Provide the (X, Y) coordinate of the cell's center where the given text is located.  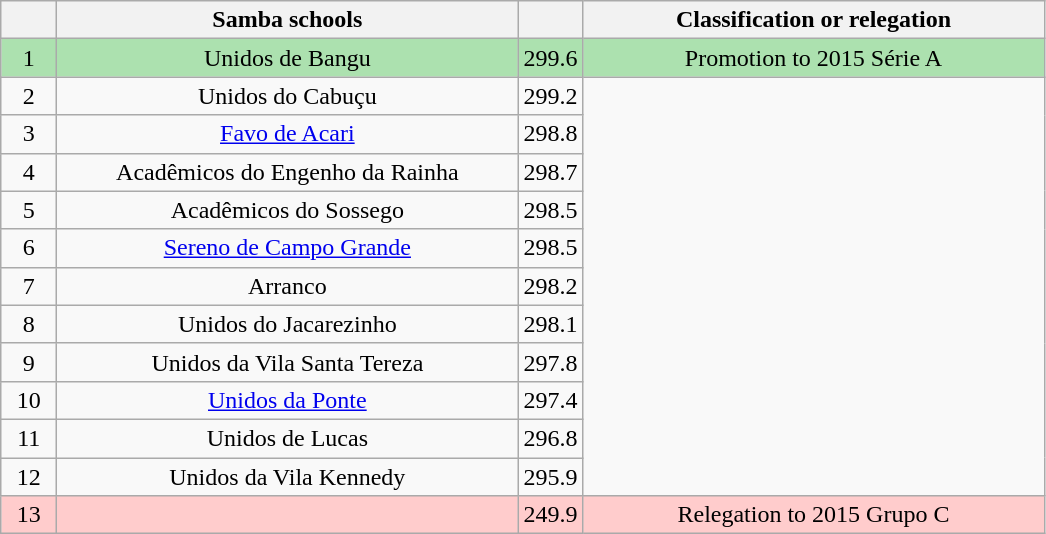
296.8 (550, 438)
4 (29, 172)
6 (29, 248)
Unidos do Cabuçu (288, 96)
Acadêmicos do Engenho da Rainha (288, 172)
10 (29, 400)
Unidos de Bangu (288, 58)
2 (29, 96)
Unidos de Lucas (288, 438)
Samba schools (288, 20)
5 (29, 210)
Acadêmicos do Sossego (288, 210)
Unidos da Vila Santa Tereza (288, 362)
8 (29, 324)
297.4 (550, 400)
Unidos da Vila Kennedy (288, 477)
12 (29, 477)
7 (29, 286)
299.6 (550, 58)
298.7 (550, 172)
Classification or relegation (814, 20)
3 (29, 134)
298.2 (550, 286)
249.9 (550, 515)
Arranco (288, 286)
9 (29, 362)
299.2 (550, 96)
Sereno de Campo Grande (288, 248)
Promotion to 2015 Série A (814, 58)
Unidos da Ponte (288, 400)
Unidos do Jacarezinho (288, 324)
Relegation to 2015 Grupo C (814, 515)
297.8 (550, 362)
298.1 (550, 324)
298.8 (550, 134)
295.9 (550, 477)
13 (29, 515)
11 (29, 438)
Favo de Acari (288, 134)
1 (29, 58)
